Capture the cell that displays the provided text and extract its [X, Y] central coordinate. 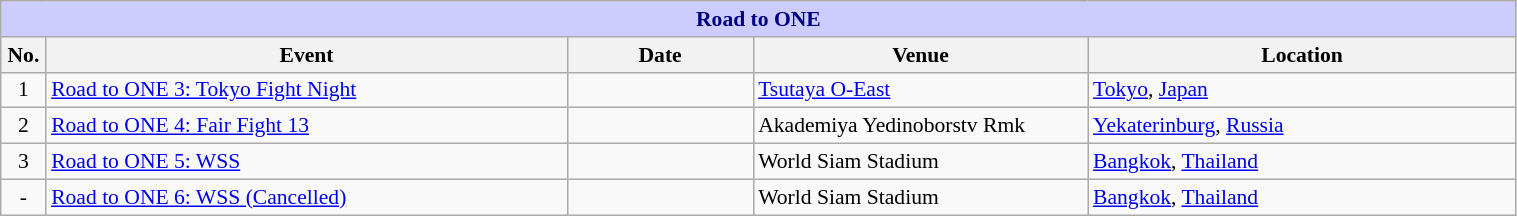
Tsutaya O-East [920, 90]
Road to ONE 3: Tokyo Fight Night [306, 90]
No. [24, 55]
Road to ONE 6: WSS (Cancelled) [306, 197]
2 [24, 126]
Venue [920, 55]
1 [24, 90]
Road to ONE [758, 19]
Location [1302, 55]
- [24, 197]
3 [24, 162]
Yekaterinburg, Russia [1302, 126]
Date [660, 55]
Road to ONE 5: WSS [306, 162]
Event [306, 55]
Akademiya Yedinoborstv Rmk [920, 126]
Road to ONE 4: Fair Fight 13 [306, 126]
Tokyo, Japan [1302, 90]
